Pinpoint the cell where the given text exists, returning its [x, y] midpoint coordinate. 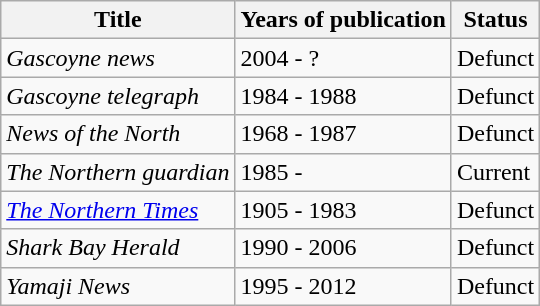
The Northern Times [118, 210]
Gascoyne news [118, 58]
Current [495, 172]
Years of publication [343, 20]
Status [495, 20]
1905 - 1983 [343, 210]
Shark Bay Herald [118, 248]
The Northern guardian [118, 172]
News of the North [118, 134]
1985 - [343, 172]
1968 - 1987 [343, 134]
2004 - ? [343, 58]
Title [118, 20]
Yamaji News [118, 286]
Gascoyne telegraph [118, 96]
1984 - 1988 [343, 96]
1990 - 2006 [343, 248]
1995 - 2012 [343, 286]
